Scan for the cell matching the given text and deliver its (X, Y) coordinate at center. 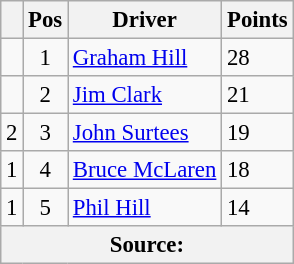
Phil Hill (145, 208)
21 (258, 95)
4 (46, 170)
Driver (145, 20)
28 (258, 58)
3 (46, 133)
19 (258, 133)
5 (46, 208)
Jim Clark (145, 95)
Graham Hill (145, 58)
Bruce McLaren (145, 170)
Pos (46, 20)
18 (258, 170)
Points (258, 20)
Source: (147, 245)
John Surtees (145, 133)
14 (258, 208)
